Capture the cell that displays the provided text and extract its (x, y) central coordinate. 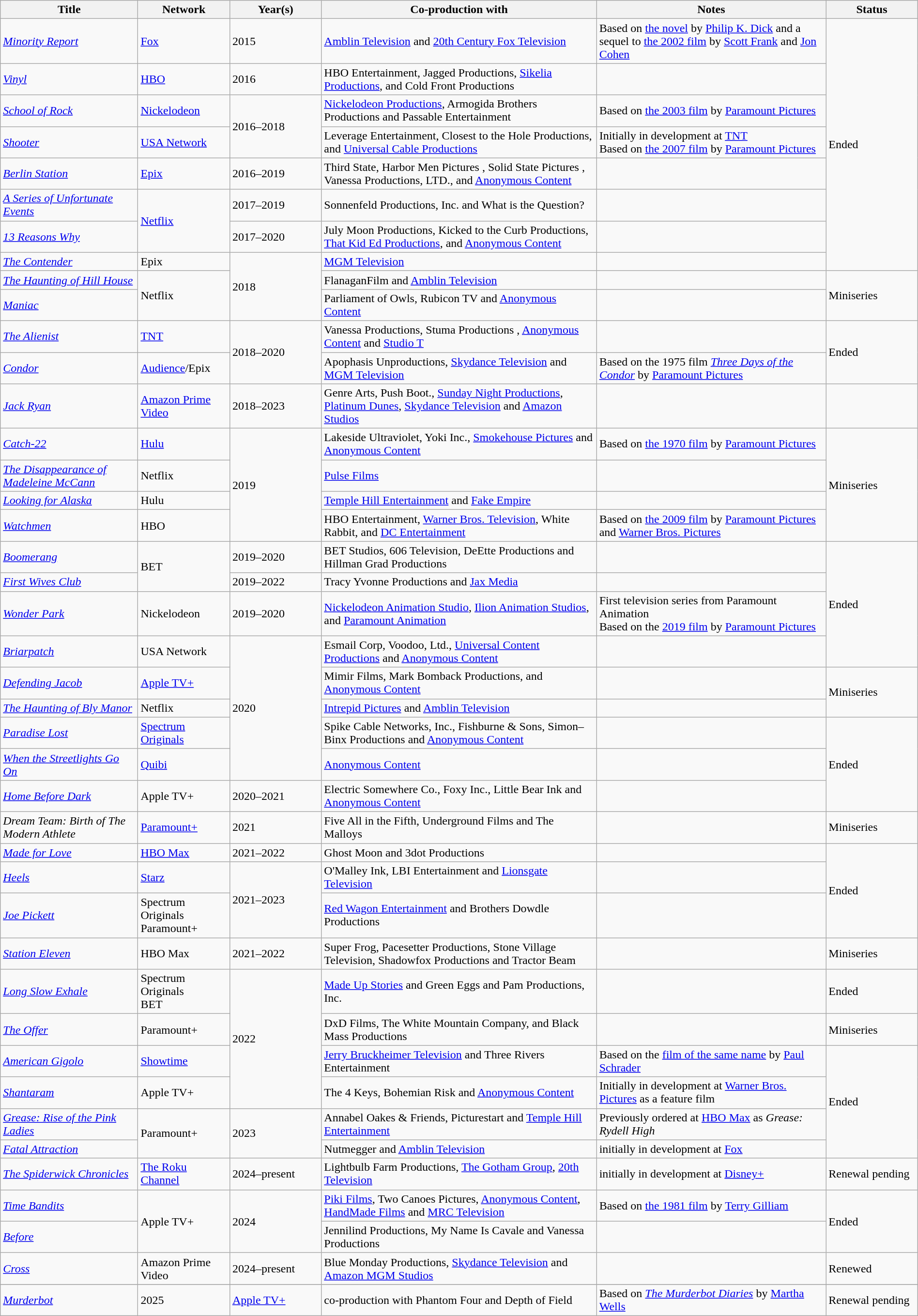
Made Up Stories and Green Eggs and Pam Productions, Inc. (459, 992)
2020–2021 (275, 796)
The Offer (69, 1029)
Temple Hill Entertainment and Fake Empire (459, 501)
Sonnenfeld Productions, Inc. and What is the Question? (459, 205)
2018–2020 (275, 352)
Nickelodeon Productions, Armogida Brothers Productions and Passable Entertainment (459, 110)
Status (872, 10)
Third State, Harbor Men Pictures , Solid State Pictures , Vanessa Productions, LTD., and Anonymous Content (459, 173)
Parliament of Owls, Rubicon TV and Anonymous Content (459, 305)
2018 (275, 287)
Catch-22 (69, 444)
Lakeside Ultraviolet, Yoki Inc., Smokehouse Pictures and Anonymous Content (459, 444)
Nickelodeon Animation Studio, Ilion Animation Studios, and Paramount Animation (459, 613)
Red Wagon Entertainment and Brothers Dowdle Productions (459, 916)
MGM Television (459, 261)
2019 (275, 485)
Blue Monday Productions, Skydance Television and Amazon MGM Studios (459, 1269)
Co-production with (459, 10)
Based on the novel by Philip K. Dick and a sequel to the 2002 film by Scott Frank and Jon Cohen (711, 41)
Network (184, 10)
First television series from Paramount AnimationBased on the 2019 film by Paramount Pictures (711, 613)
Wonder Park (69, 613)
Quibi (184, 764)
Murderbot (69, 1300)
Maniac (69, 305)
Shantaram (69, 1092)
2019–2022 (275, 582)
2015 (275, 41)
Spectrum OriginalsParamount+ (184, 916)
Paradise Lost (69, 733)
Nutmegger and Amblin Television (459, 1149)
Amblin Television and 20th Century Fox Television (459, 41)
co-production with Phantom Four and Depth of Field (459, 1300)
Joe Pickett (69, 916)
Jennilind Productions, My Name Is Cavale and Vanessa Productions (459, 1237)
The Haunting of Bly Manor (69, 708)
Station Eleven (69, 954)
Grease: Rise of the Pink Ladies (69, 1124)
2021–2023 (275, 900)
Ghost Moon and 3dot Productions (459, 853)
Vinyl (69, 79)
FlanaganFilm and Amblin Television (459, 280)
Renewed (872, 1269)
Based on the film of the same name by Paul Schrader (711, 1061)
Long Slow Exhale (69, 992)
Intrepid Pictures and Amblin Television (459, 708)
Spectrum OriginalsBET (184, 992)
Defending Jacob (69, 683)
HBO Entertainment, Warner Bros. Television, White Rabbit, and DC Entertainment (459, 526)
Fox (184, 41)
Lightbulb Farm Productions, The Gotham Group, 20th Television (459, 1174)
2016–2019 (275, 173)
2016 (275, 79)
Made for Love (69, 853)
School of Rock (69, 110)
Mimir Films, Mark Bomback Productions, and Anonymous Content (459, 683)
Initially in development at TNTBased on the 2007 film by Paramount Pictures (711, 142)
Minority Report (69, 41)
2023 (275, 1133)
Fatal Attraction (69, 1149)
Showtime (184, 1061)
Esmail Corp, Voodoo, Ltd., Universal Content Productions and Anonymous Content (459, 652)
2024 (275, 1221)
The Roku Channel (184, 1174)
Shooter (69, 142)
Vanessa Productions, Stuma Productions , Anonymous Content and Studio T (459, 336)
DxD Films, The White Mountain Company, and Black Mass Productions (459, 1029)
Watchmen (69, 526)
Condor (69, 368)
Berlin Station (69, 173)
Based on the 1970 film by Paramount Pictures (711, 444)
2021 (275, 827)
The Contender (69, 261)
When the Streetlights Go On (69, 764)
Based on the 2003 film by Paramount Pictures (711, 110)
Home Before Dark (69, 796)
2020 (275, 708)
Heels (69, 877)
Five All in the Fifth, Underground Films and The Malloys (459, 827)
The 4 Keys, Bohemian Risk and Anonymous Content (459, 1092)
Starz (184, 877)
Boomerang (69, 557)
Briarpatch (69, 652)
initially in development at Disney+ (711, 1174)
HBO Entertainment, Jagged Productions, Sikelia Productions, and Cold Front Productions (459, 79)
Dream Team: Birth of The Modern Athlete (69, 827)
Previously ordered at HBO Max as Grease: Rydell High (711, 1124)
The Spiderwick Chronicles (69, 1174)
O'Malley Ink, LBI Entertainment and Lionsgate Television (459, 877)
Jerry Bruckheimer Television and Three Rivers Entertainment (459, 1061)
Anonymous Content (459, 764)
Based on the 1981 film by Terry Gilliam (711, 1206)
Initially in development at Warner Bros. Pictures as a feature film (711, 1092)
Piki Films, Two Canoes Pictures, Anonymous Content, HandMade Films and MRC Television (459, 1206)
2016–2018 (275, 126)
The Alienist (69, 336)
TNT (184, 336)
2017–2019 (275, 205)
Annabel Oakes & Friends, Picturestart and Temple Hill Entertainment (459, 1124)
Jack Ryan (69, 406)
Based on The Murderbot Diaries by Martha Wells (711, 1300)
Tracy Yvonne Productions and Jax Media (459, 582)
Before (69, 1237)
Electric Somewhere Co., Foxy Inc., Little Bear Ink and Anonymous Content (459, 796)
Based on the 1975 film Three Days of the Condor by Paramount Pictures (711, 368)
The Disappearance of Madeleine McCann (69, 475)
BET (184, 566)
Super Frog, Pacesetter Productions, Stone Village Television, Shadowfox Productions and Tractor Beam (459, 954)
Spike Cable Networks, Inc., Fishburne & Sons, Simon–Binx Productions and Anonymous Content (459, 733)
Spectrum Originals (184, 733)
initially in development at Fox (711, 1149)
Title (69, 10)
2025 (184, 1300)
Time Bandits (69, 1206)
July Moon Productions, Kicked to the Curb Productions, That Kid Ed Productions, and Anonymous Content (459, 236)
Leverage Entertainment, Closest to the Hole Productions, and Universal Cable Productions (459, 142)
2018–2023 (275, 406)
A Series of Unfortunate Events (69, 205)
Based on the 2009 film by Paramount Pictures and Warner Bros. Pictures (711, 526)
First Wives Club (69, 582)
Cross (69, 1269)
Pulse Films (459, 475)
Apophasis Unproductions, Skydance Television and MGM Television (459, 368)
Year(s) (275, 10)
2022 (275, 1039)
American Gigolo (69, 1061)
Looking for Alaska (69, 501)
2017–2020 (275, 236)
13 Reasons Why (69, 236)
Notes (711, 10)
Audience/Epix (184, 368)
Genre Arts, Push Boot., Sunday Night Productions, Platinum Dunes, Skydance Television and Amazon Studios (459, 406)
The Haunting of Hill House (69, 280)
BET Studios, 606 Television, DeEtte Productions and Hillman Grad Productions (459, 557)
